Find where the given text appears and provide that cell's center as (X, Y) coordinate. 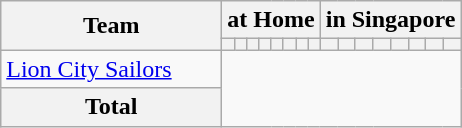
Lion City Sailors (112, 69)
Team (112, 26)
in Singapore (390, 20)
at Home (271, 20)
Total (112, 107)
